From the cell containing the given text, extract its center point as (x, y) coordinate. 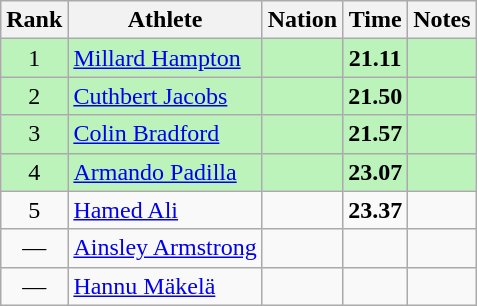
23.07 (376, 172)
Cuthbert Jacobs (165, 96)
23.37 (376, 210)
5 (34, 210)
21.50 (376, 96)
2 (34, 96)
Colin Bradford (165, 134)
Hamed Ali (165, 210)
Hannu Mäkelä (165, 286)
Notes (442, 20)
4 (34, 172)
3 (34, 134)
Millard Hampton (165, 58)
Athlete (165, 20)
21.11 (376, 58)
1 (34, 58)
Nation (302, 20)
Rank (34, 20)
Armando Padilla (165, 172)
21.57 (376, 134)
Ainsley Armstrong (165, 248)
Time (376, 20)
